Locate the cell with the specified text and output its [x, y] center coordinate. 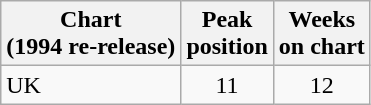
Weekson chart [322, 34]
UK [91, 85]
12 [322, 85]
Chart (1994 re-release) [91, 34]
11 [227, 85]
Peakposition [227, 34]
